Provide the (X, Y) coordinate of the cell's center where the given text is located.  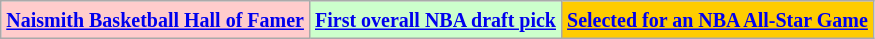
First overall NBA draft pick (435, 20)
Naismith Basketball Hall of Famer (156, 20)
Selected for an NBA All-Star Game (718, 20)
